From the cell containing the given text, extract its center point as [x, y] coordinate. 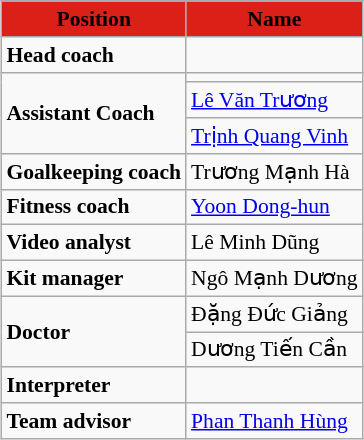
Phan Thanh Hùng [274, 421]
Name [274, 19]
Dương Tiến Cần [274, 350]
Video analyst [94, 243]
Assistant Coach [94, 112]
Position [94, 19]
Trịnh Quang Vinh [274, 136]
Trương Mạnh Hà [274, 171]
Ngô Mạnh Dương [274, 278]
Lê Văn Trương [274, 100]
Kit manager [94, 278]
Interpreter [94, 385]
Doctor [94, 332]
Yoon Dong-hun [274, 207]
Đặng Đức Giảng [274, 314]
Head coach [94, 54]
Lê Minh Dũng [274, 243]
Team advisor [94, 421]
Goalkeeping coach [94, 171]
Fitness coach [94, 207]
